Provide the [X, Y] coordinate of the cell's center where the given text is located.  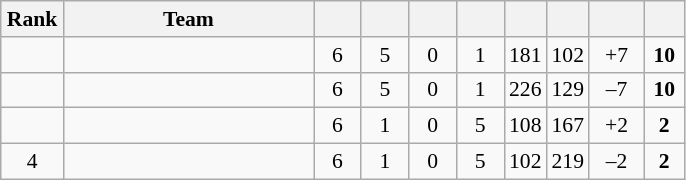
–2 [616, 162]
226 [526, 90]
+2 [616, 126]
4 [32, 162]
167 [568, 126]
–7 [616, 90]
129 [568, 90]
Team [188, 19]
219 [568, 162]
108 [526, 126]
181 [526, 55]
Rank [32, 19]
+7 [616, 55]
